Pinpoint the cell where the given text exists, returning its (X, Y) midpoint coordinate. 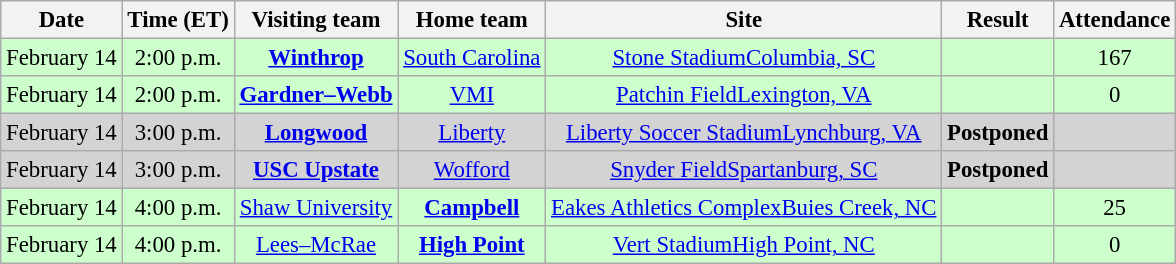
Liberty Soccer StadiumLynchburg, VA (744, 133)
VMI (472, 95)
Site (744, 20)
Liberty (472, 133)
Time (ET) (178, 20)
167 (1115, 58)
Campbell (472, 208)
Patchin FieldLexington, VA (744, 95)
Wofford (472, 170)
Date (62, 20)
Vert StadiumHigh Point, NC (744, 245)
Winthrop (316, 58)
South Carolina (472, 58)
USC Upstate (316, 170)
Result (998, 20)
Snyder FieldSpartanburg, SC (744, 170)
Eakes Athletics ComplexBuies Creek, NC (744, 208)
Shaw University (316, 208)
Gardner–Webb (316, 95)
Longwood (316, 133)
Home team (472, 20)
25 (1115, 208)
High Point (472, 245)
Visiting team (316, 20)
Lees–McRae (316, 245)
Attendance (1115, 20)
Stone StadiumColumbia, SC (744, 58)
